Identify which cell holds the provided text, then report its (X, Y) central coordinate. 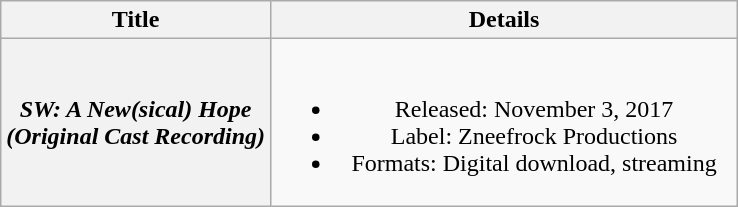
Details (504, 20)
SW: A New(sical) Hope(Original Cast Recording) (136, 122)
Released: November 3, 2017Label: Zneefrock ProductionsFormats: Digital download, streaming (504, 122)
Title (136, 20)
